Identify which cell holds the provided text, then report its (x, y) central coordinate. 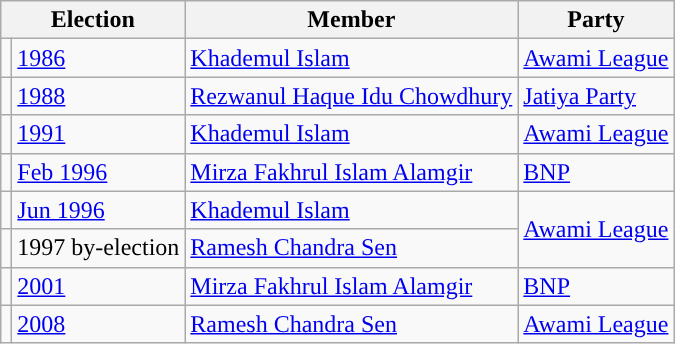
Jun 1996 (98, 210)
1988 (98, 96)
1986 (98, 58)
1997 by-election (98, 248)
2001 (98, 286)
Rezwanul Haque Idu Chowdhury (352, 96)
Election (93, 20)
Member (352, 20)
Jatiya Party (596, 96)
Party (596, 20)
1991 (98, 134)
Feb 1996 (98, 172)
2008 (98, 324)
